Output the [x, y] coordinate of the center of the cell containing the given text.  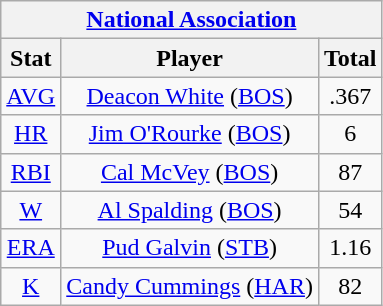
54 [350, 210]
HR [31, 134]
K [31, 286]
RBI [31, 172]
Stat [31, 58]
Deacon White (BOS) [190, 96]
ERA [31, 248]
Player [190, 58]
National Association [192, 20]
Jim O'Rourke (BOS) [190, 134]
Total [350, 58]
1.16 [350, 248]
AVG [31, 96]
W [31, 210]
.367 [350, 96]
Cal McVey (BOS) [190, 172]
Pud Galvin (STB) [190, 248]
Candy Cummings (HAR) [190, 286]
82 [350, 286]
6 [350, 134]
Al Spalding (BOS) [190, 210]
87 [350, 172]
